Determine the [X, Y] coordinate at the center of the cell enclosing the given text.  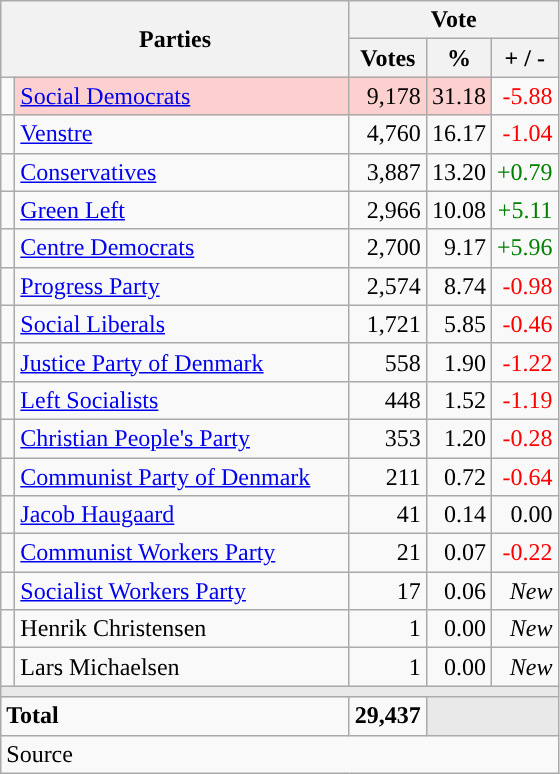
Progress Party [182, 286]
0.07 [458, 553]
16.17 [458, 134]
Vote [454, 20]
Centre Democrats [182, 248]
Justice Party of Denmark [182, 362]
1.90 [458, 362]
Lars Michaelsen [182, 667]
211 [388, 477]
Votes [388, 58]
558 [388, 362]
% [458, 58]
+ / - [524, 58]
Left Socialists [182, 400]
+5.96 [524, 248]
+5.11 [524, 210]
3,887 [388, 172]
1,721 [388, 324]
Communist Party of Denmark [182, 477]
Venstre [182, 134]
-1.04 [524, 134]
0.06 [458, 591]
Green Left [182, 210]
448 [388, 400]
Socialist Workers Party [182, 591]
-1.22 [524, 362]
2,574 [388, 286]
Conservatives [182, 172]
2,700 [388, 248]
Social Democrats [182, 96]
Henrik Christensen [182, 629]
353 [388, 438]
Christian People's Party [182, 438]
-0.22 [524, 553]
8.74 [458, 286]
-0.46 [524, 324]
21 [388, 553]
10.08 [458, 210]
Total [176, 716]
Parties [176, 39]
-1.19 [524, 400]
2,966 [388, 210]
17 [388, 591]
Source [280, 754]
13.20 [458, 172]
+0.79 [524, 172]
-0.98 [524, 286]
0.14 [458, 515]
-5.88 [524, 96]
9,178 [388, 96]
-0.28 [524, 438]
31.18 [458, 96]
5.85 [458, 324]
Social Liberals [182, 324]
29,437 [388, 716]
4,760 [388, 134]
9.17 [458, 248]
0.72 [458, 477]
41 [388, 515]
1.20 [458, 438]
Communist Workers Party [182, 553]
-0.64 [524, 477]
Jacob Haugaard [182, 515]
1.52 [458, 400]
